Search for the cell housing the specified text and yield its [X, Y] center coordinate. 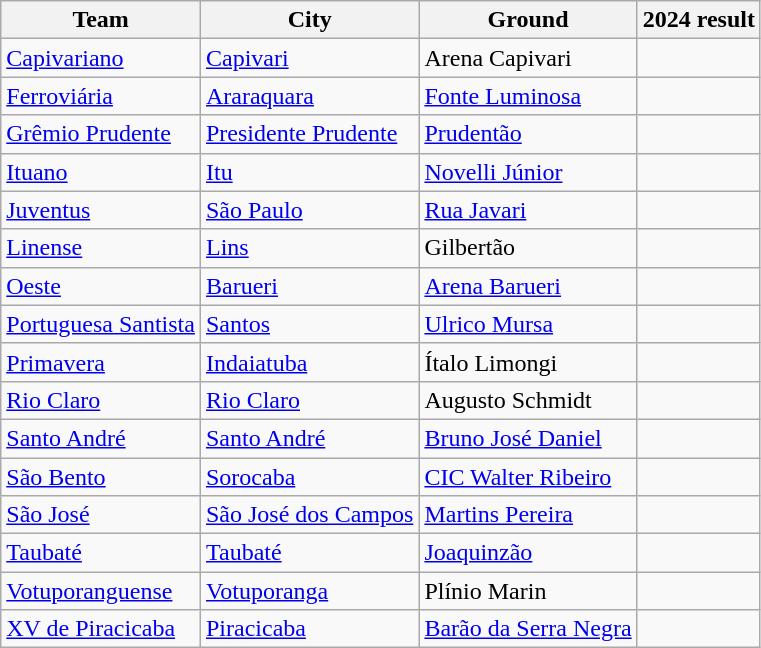
Ulrico Mursa [528, 324]
Fonte Luminosa [528, 96]
Augusto Schmidt [528, 400]
Votuporanga [309, 591]
City [309, 20]
Arena Capivari [528, 58]
Bruno José Daniel [528, 438]
Itu [309, 172]
Sorocaba [309, 477]
2024 result [698, 20]
Oeste [101, 286]
Santos [309, 324]
Juventus [101, 210]
Martins Pereira [528, 515]
São Bento [101, 477]
Ground [528, 20]
São Paulo [309, 210]
Primavera [101, 362]
Arena Barueri [528, 286]
Ítalo Limongi [528, 362]
Capivari [309, 58]
Ituano [101, 172]
Gilbertão [528, 248]
Araraquara [309, 96]
São José [101, 515]
Prudentão [528, 134]
Capivariano [101, 58]
Presidente Prudente [309, 134]
CIC Walter Ribeiro [528, 477]
Linense [101, 248]
XV de Piracicaba [101, 629]
Lins [309, 248]
Rua Javari [528, 210]
Portuguesa Santista [101, 324]
Grêmio Prudente [101, 134]
Novelli Júnior [528, 172]
Ferroviária [101, 96]
Indaiatuba [309, 362]
Piracicaba [309, 629]
Team [101, 20]
Barão da Serra Negra [528, 629]
Joaquinzão [528, 553]
Plínio Marin [528, 591]
São José dos Campos [309, 515]
Votuporanguense [101, 591]
Barueri [309, 286]
